Find where the given text appears and provide that cell's center as (X, Y) coordinate. 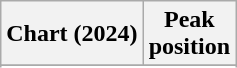
Peakposition (189, 34)
Chart (2024) (72, 34)
